Locate the cell with the specified text and output its (x, y) center coordinate. 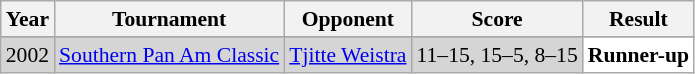
Tournament (169, 19)
Tjitte Weistra (348, 55)
11–15, 15–5, 8–15 (498, 55)
2002 (28, 55)
Southern Pan Am Classic (169, 55)
Runner-up (638, 55)
Score (498, 19)
Opponent (348, 19)
Result (638, 19)
Year (28, 19)
